For the text-containing cell, return its midpoint in [x, y] coordinate format. 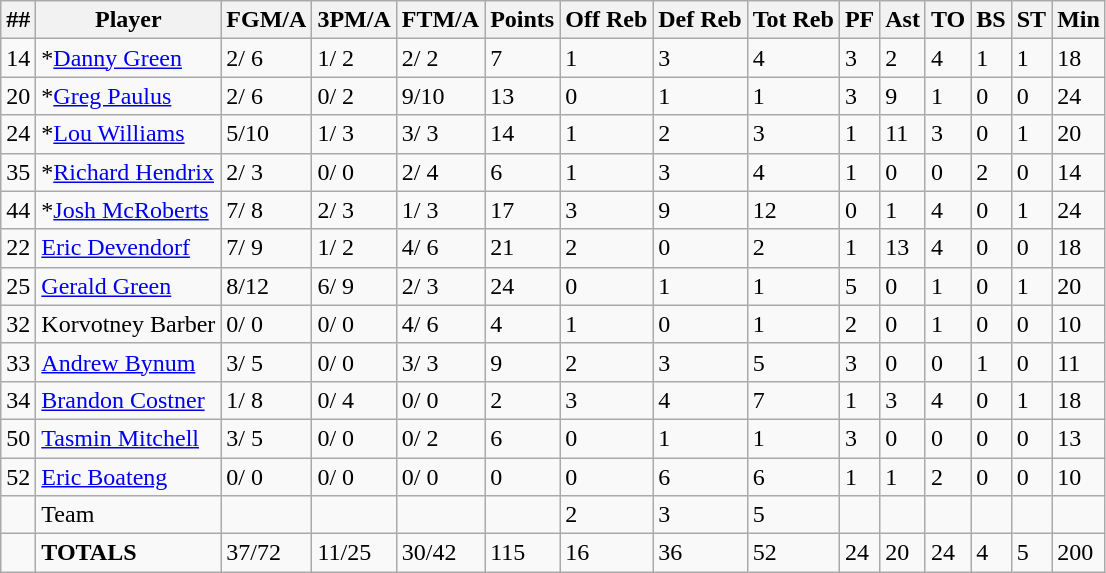
Points [522, 20]
Gerald Green [128, 286]
35 [18, 172]
FTM/A [440, 20]
2/ 4 [440, 172]
22 [18, 248]
BS [991, 20]
Team [128, 515]
30/42 [440, 553]
1/ 8 [266, 400]
34 [18, 400]
200 [1079, 553]
Player [128, 20]
7/ 9 [266, 248]
Andrew Bynum [128, 362]
TO [948, 20]
*Danny Green [128, 58]
3PM/A [354, 20]
*Josh McRoberts [128, 210]
21 [522, 248]
Ast [903, 20]
Tasmin Mitchell [128, 438]
*Lou Williams [128, 134]
9/10 [440, 96]
7/ 8 [266, 210]
5/10 [266, 134]
33 [18, 362]
Off Reb [606, 20]
*Greg Paulus [128, 96]
50 [18, 438]
FGM/A [266, 20]
25 [18, 286]
32 [18, 324]
115 [522, 553]
36 [700, 553]
Eric Boateng [128, 477]
2/ 2 [440, 58]
0/ 4 [354, 400]
8/12 [266, 286]
PF [859, 20]
Brandon Costner [128, 400]
Def Reb [700, 20]
Eric Devendorf [128, 248]
44 [18, 210]
Tot Reb [793, 20]
6/ 9 [354, 286]
17 [522, 210]
11/25 [354, 553]
ST [1031, 20]
*Richard Hendrix [128, 172]
12 [793, 210]
16 [606, 553]
TOTALS [128, 553]
## [18, 20]
Korvotney Barber [128, 324]
37/72 [266, 553]
Min [1079, 20]
